Return the [X, Y] coordinate for the center point of the cell that contains the specified text.  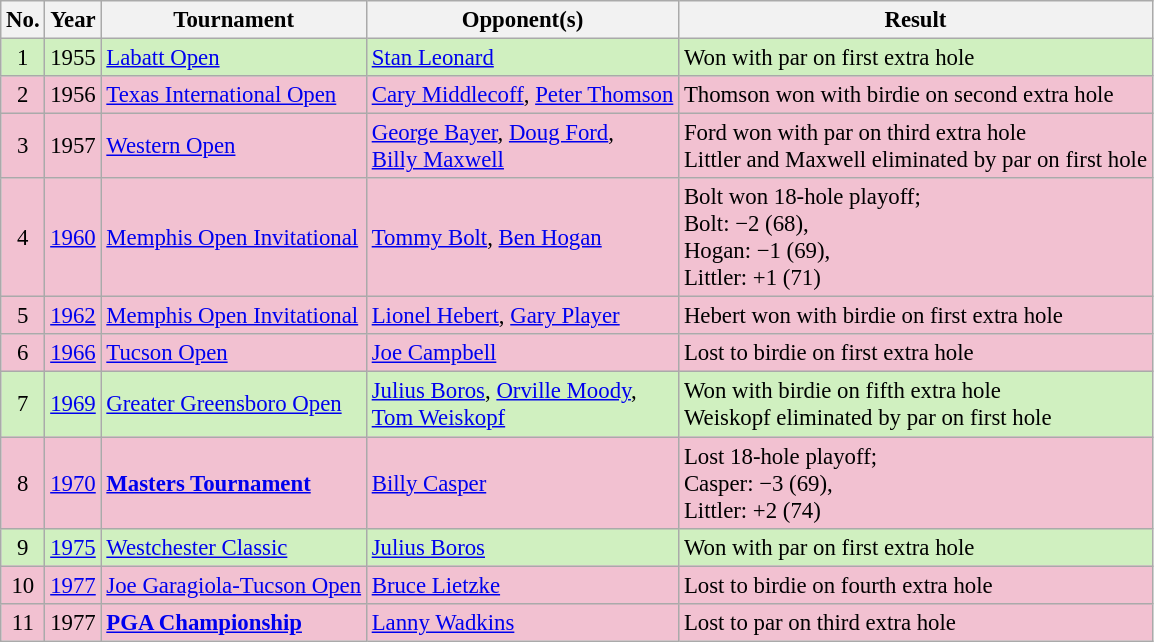
PGA Championship [234, 622]
Ford won with par on third extra holeLittler and Maxwell eliminated by par on first hole [916, 146]
Joe Garagiola-Tucson Open [234, 585]
Tournament [234, 20]
1 [23, 58]
Stan Leonard [522, 58]
Julius Boros [522, 547]
Western Open [234, 146]
Masters Tournament [234, 483]
8 [23, 483]
1975 [73, 547]
1955 [73, 58]
Tommy Bolt, Ben Hogan [522, 238]
2 [23, 95]
Lost to birdie on fourth extra hole [916, 585]
1962 [73, 316]
Lost to birdie on first extra hole [916, 353]
1966 [73, 353]
Joe Campbell [522, 353]
Won with birdie on fifth extra holeWeiskopf eliminated by par on first hole [916, 404]
1969 [73, 404]
Thomson won with birdie on second extra hole [916, 95]
Billy Casper [522, 483]
1957 [73, 146]
5 [23, 316]
Opponent(s) [522, 20]
Tucson Open [234, 353]
George Bayer, Doug Ford, Billy Maxwell [522, 146]
Westchester Classic [234, 547]
Year [73, 20]
Greater Greensboro Open [234, 404]
1956 [73, 95]
Lanny Wadkins [522, 622]
Lost 18-hole playoff;Casper: −3 (69),Littler: +2 (74) [916, 483]
Bruce Lietzke [522, 585]
Labatt Open [234, 58]
No. [23, 20]
Texas International Open [234, 95]
Hebert won with birdie on first extra hole [916, 316]
3 [23, 146]
1970 [73, 483]
Bolt won 18-hole playoff;Bolt: −2 (68),Hogan: −1 (69),Littler: +1 (71) [916, 238]
9 [23, 547]
Julius Boros, Orville Moody, Tom Weiskopf [522, 404]
11 [23, 622]
Cary Middlecoff, Peter Thomson [522, 95]
Result [916, 20]
Lionel Hebert, Gary Player [522, 316]
6 [23, 353]
10 [23, 585]
1960 [73, 238]
Lost to par on third extra hole [916, 622]
4 [23, 238]
7 [23, 404]
